Identify which cell holds the provided text, then report its (X, Y) central coordinate. 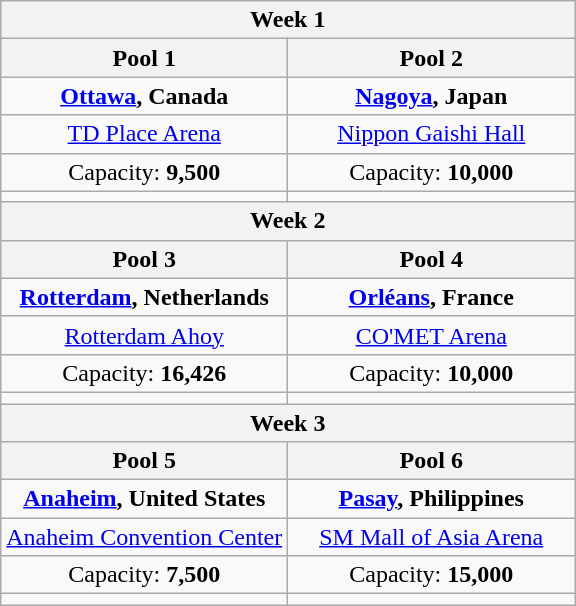
Pool 4 (432, 259)
Pool 1 (144, 58)
Week 1 (288, 20)
Pool 3 (144, 259)
Nagoya, Japan (432, 96)
Rotterdam Ahoy (144, 335)
Pool 6 (432, 461)
Capacity: 15,000 (432, 575)
SM Mall of Asia Arena (432, 537)
Nippon Gaishi Hall (432, 134)
Capacity: 9,500 (144, 172)
Capacity: 7,500 (144, 575)
TD Place Arena (144, 134)
Rotterdam, Netherlands (144, 297)
Anaheim Convention Center (144, 537)
Ottawa, Canada (144, 96)
Pool 5 (144, 461)
Anaheim, United States (144, 499)
Week 2 (288, 221)
Week 3 (288, 423)
Orléans, France (432, 297)
Pasay, Philippines (432, 499)
Pool 2 (432, 58)
Capacity: 16,426 (144, 373)
CO'MET Arena (432, 335)
